Capture the cell that displays the provided text and extract its [X, Y] central coordinate. 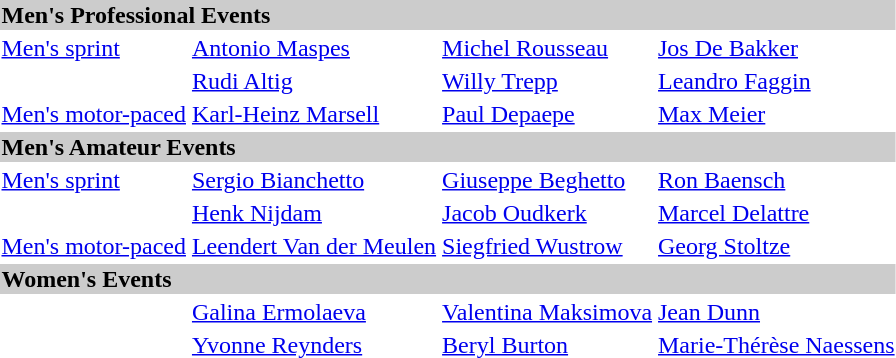
Paul Depaepe [548, 114]
Giuseppe Beghetto [548, 180]
Henk Nijdam [314, 213]
Willy Trepp [548, 81]
Leendert Van der Meulen [314, 246]
Galina Ermolaeva [314, 312]
Karl-Heinz Marsell [314, 114]
Rudi Altig [314, 81]
Valentina Maksimova [548, 312]
Antonio Maspes [314, 48]
Men's Amateur Events [448, 147]
Jacob Oudkerk [548, 213]
Siegfried Wustrow [548, 246]
Men's Professional Events [448, 15]
Michel Rousseau [548, 48]
Women's Events [448, 279]
Sergio Bianchetto [314, 180]
